Capture the cell that displays the provided text and extract its (x, y) central coordinate. 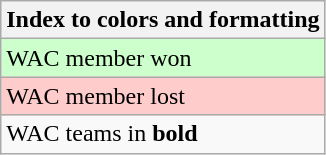
Index to colors and formatting (163, 20)
WAC member won (163, 58)
WAC member lost (163, 96)
WAC teams in bold (163, 134)
